Scan for the cell matching the given text and deliver its [x, y] coordinate at center. 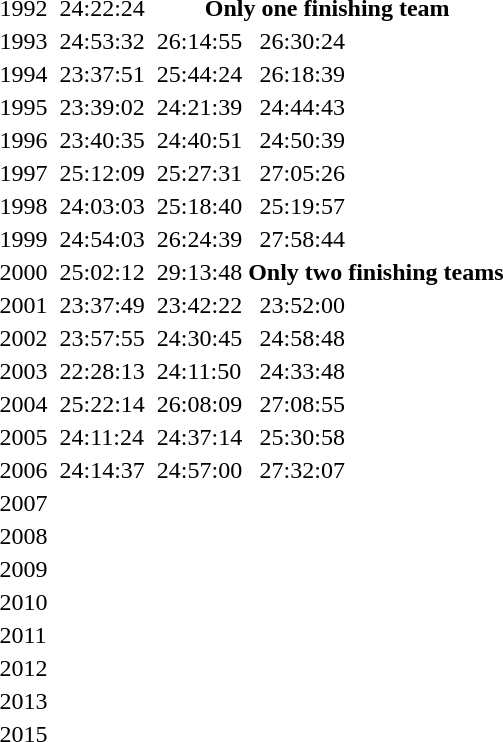
26:14:55 [199, 41]
22:28:13 [102, 371]
23:37:49 [102, 305]
23:57:55 [102, 338]
23:37:51 [102, 74]
24:11:50 [199, 371]
29:13:48 [199, 272]
24:11:24 [102, 437]
25:12:09 [102, 173]
24:14:37 [102, 470]
25:02:12 [102, 272]
24:37:14 [199, 437]
25:18:40 [199, 206]
24:54:03 [102, 239]
26:24:39 [199, 239]
24:57:00 [199, 470]
24:03:03 [102, 206]
26:08:09 [199, 404]
24:21:39 [199, 107]
23:40:35 [102, 140]
25:22:14 [102, 404]
25:27:31 [199, 173]
23:42:22 [199, 305]
24:53:32 [102, 41]
24:30:45 [199, 338]
25:44:24 [199, 74]
23:39:02 [102, 107]
24:40:51 [199, 140]
